Capture the cell that displays the provided text and extract its [X, Y] central coordinate. 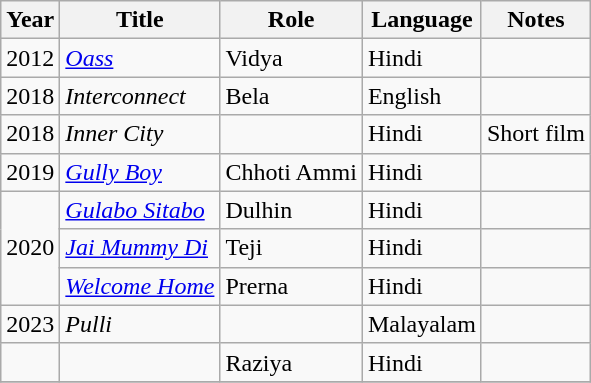
Welcome Home [140, 286]
2020 [30, 248]
Vidya [291, 58]
Role [291, 20]
2012 [30, 58]
Inner City [140, 134]
Oass [140, 58]
Pulli [140, 324]
Jai Mummy Di [140, 248]
Year [30, 20]
Raziya [291, 362]
Dulhin [291, 210]
Language [422, 20]
Chhoti Ammi [291, 172]
Title [140, 20]
Short film [536, 134]
Gulabo Sitabo [140, 210]
Gully Boy [140, 172]
Bela [291, 96]
English [422, 96]
Prerna [291, 286]
Malayalam [422, 324]
Teji [291, 248]
Notes [536, 20]
2019 [30, 172]
Interconnect [140, 96]
2023 [30, 324]
